From the cell containing the given text, extract its center point as (x, y) coordinate. 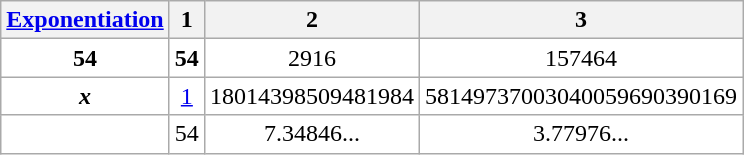
3.77976... (580, 134)
3 (580, 20)
157464 (580, 58)
58149737003040059690390169 (580, 96)
2916 (312, 58)
7.34846... (312, 134)
18014398509481984 (312, 96)
2 (312, 20)
x (86, 96)
Exponentiation (86, 20)
